Provide the [x, y] coordinate of the cell's center where the given text is located.  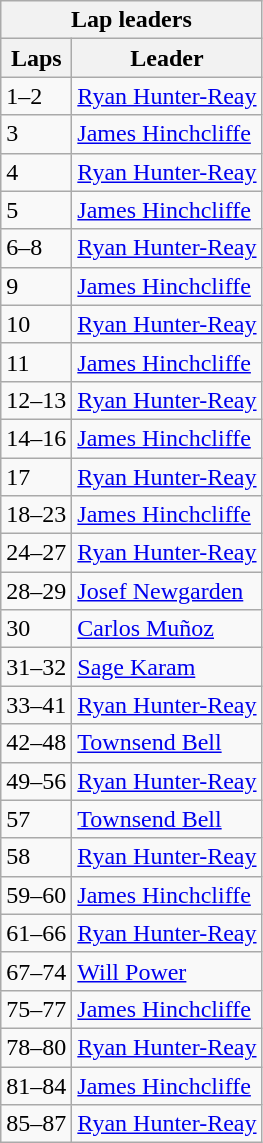
17 [36, 477]
Sage Karam [167, 667]
67–74 [36, 971]
58 [36, 857]
Josef Newgarden [167, 591]
85–87 [36, 1124]
Laps [36, 58]
Carlos Muñoz [167, 629]
31–32 [36, 667]
4 [36, 172]
75–77 [36, 1009]
61–66 [36, 933]
33–41 [36, 705]
10 [36, 324]
49–56 [36, 781]
30 [36, 629]
Will Power [167, 971]
9 [36, 286]
12–13 [36, 400]
78–80 [36, 1047]
Lap leaders [132, 20]
57 [36, 819]
81–84 [36, 1085]
14–16 [36, 438]
5 [36, 210]
Leader [167, 58]
28–29 [36, 591]
3 [36, 134]
18–23 [36, 515]
24–27 [36, 553]
1–2 [36, 96]
42–48 [36, 743]
59–60 [36, 895]
6–8 [36, 248]
11 [36, 362]
